Capture the cell that displays the provided text and extract its [x, y] central coordinate. 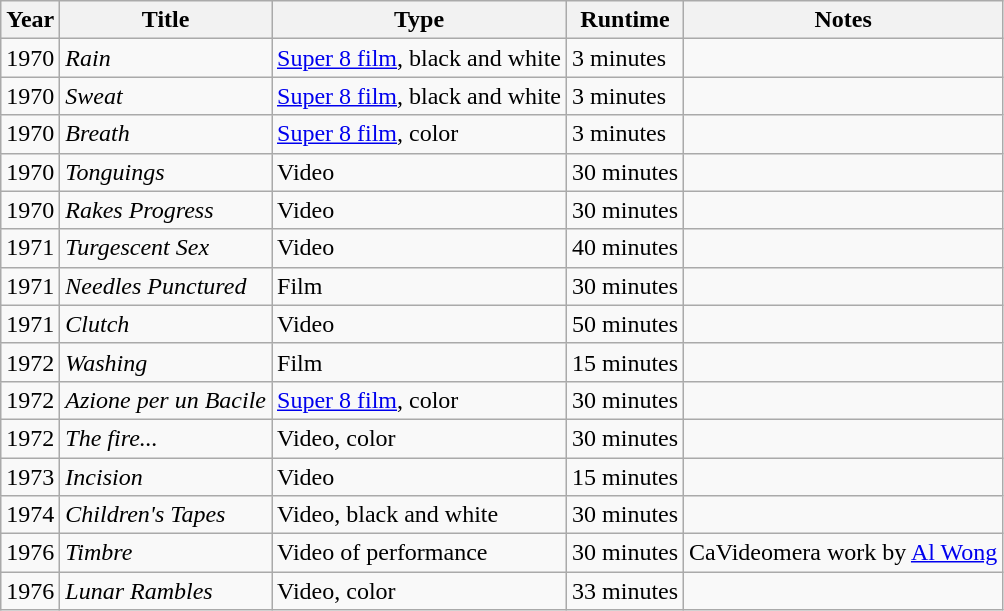
Clutch [166, 324]
1974 [30, 515]
Needles Punctured [166, 286]
The fire... [166, 438]
CaVideomera work by Al Wong [844, 553]
Year [30, 20]
Washing [166, 362]
Notes [844, 20]
33 minutes [626, 591]
Incision [166, 477]
Lunar Rambles [166, 591]
Sweat [166, 96]
Tonguings [166, 172]
Breath [166, 134]
Title [166, 20]
Children's Tapes [166, 515]
Rakes Progress [166, 210]
Video of performance [420, 553]
1973 [30, 477]
50 minutes [626, 324]
Rain [166, 58]
Video, black and white [420, 515]
Azione per un Bacile [166, 400]
Type [420, 20]
Timbre [166, 553]
Runtime [626, 20]
Turgescent Sex [166, 248]
40 minutes [626, 248]
